From the cell containing the given text, extract its center point as [X, Y] coordinate. 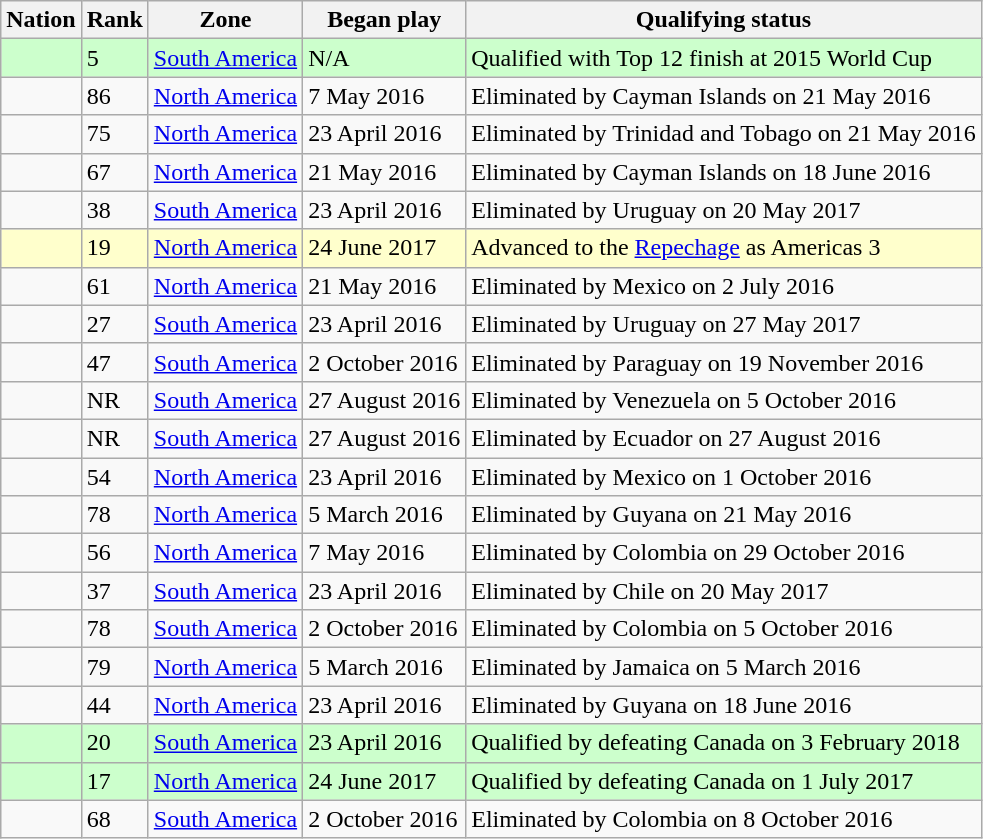
27 [114, 324]
75 [114, 134]
54 [114, 477]
61 [114, 286]
Eliminated by Venezuela on 5 October 2016 [724, 400]
Qualified by defeating Canada on 1 July 2017 [724, 781]
Zone [225, 20]
Advanced to the Repechage as Americas 3 [724, 248]
56 [114, 553]
19 [114, 248]
Eliminated by Mexico on 2 July 2016 [724, 286]
Eliminated by Ecuador on 27 August 2016 [724, 438]
Eliminated by Colombia on 29 October 2016 [724, 553]
N/A [384, 58]
Eliminated by Chile on 20 May 2017 [724, 591]
Eliminated by Cayman Islands on 18 June 2016 [724, 172]
68 [114, 819]
38 [114, 210]
67 [114, 172]
Eliminated by Uruguay on 20 May 2017 [724, 210]
Eliminated by Cayman Islands on 21 May 2016 [724, 96]
Eliminated by Colombia on 5 October 2016 [724, 629]
Eliminated by Trinidad and Tobago on 21 May 2016 [724, 134]
17 [114, 781]
Eliminated by Mexico on 1 October 2016 [724, 477]
44 [114, 705]
Began play [384, 20]
Eliminated by Uruguay on 27 May 2017 [724, 324]
Eliminated by Guyana on 21 May 2016 [724, 515]
Rank [114, 20]
Nation [41, 20]
20 [114, 743]
Eliminated by Paraguay on 19 November 2016 [724, 362]
79 [114, 667]
86 [114, 96]
5 [114, 58]
Qualifying status [724, 20]
Qualified by defeating Canada on 3 February 2018 [724, 743]
37 [114, 591]
Qualified with Top 12 finish at 2015 World Cup [724, 58]
47 [114, 362]
Eliminated by Guyana on 18 June 2016 [724, 705]
Eliminated by Colombia on 8 October 2016 [724, 819]
Eliminated by Jamaica on 5 March 2016 [724, 667]
